Search for the cell housing the specified text and yield its [X, Y] center coordinate. 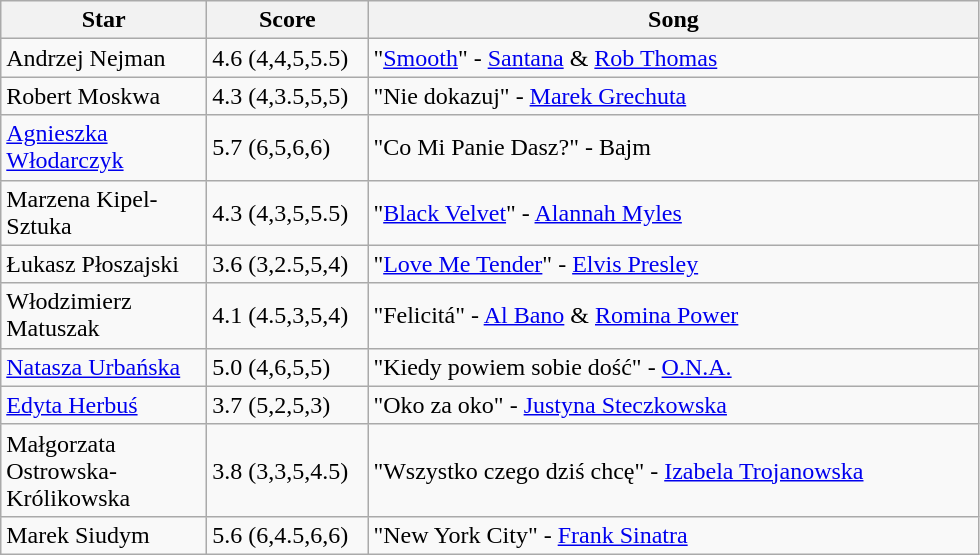
3.8 (3,3,5,4.5) [288, 470]
"Kiedy powiem sobie dość" - O.N.A. [674, 367]
5.7 (6,5,6,6) [288, 148]
Agnieszka Włodarczyk [104, 148]
"Felicitá" - Al Bano & Romina Power [674, 316]
Robert Moskwa [104, 96]
Marek Siudym [104, 535]
"Black Velvet" - Alannah Myles [674, 212]
"Wszystko czego dziś chcę" - Izabela Trojanowska [674, 470]
"Nie dokazuj" - Marek Grechuta [674, 96]
Natasza Urbańska [104, 367]
Włodzimierz Matuszak [104, 316]
5.0 (4,6,5,5) [288, 367]
Andrzej Nejman [104, 58]
4.1 (4.5,3,5,4) [288, 316]
"New York City" - Frank Sinatra [674, 535]
"Love Me Tender" - Elvis Presley [674, 264]
Marzena Kipel-Sztuka [104, 212]
4.3 (4,3,5,5.5) [288, 212]
3.6 (3,2.5,5,4) [288, 264]
"Oko za oko" - Justyna Steczkowska [674, 405]
4.3 (4,3.5,5,5) [288, 96]
"Smooth" - Santana & Rob Thomas [674, 58]
Edyta Herbuś [104, 405]
Song [674, 20]
3.7 (5,2,5,3) [288, 405]
5.6 (6,4.5,6,6) [288, 535]
Łukasz Płoszajski [104, 264]
Małgorzata Ostrowska-Królikowska [104, 470]
"Co Mi Panie Dasz?" - Bajm [674, 148]
Star [104, 20]
4.6 (4,4,5,5.5) [288, 58]
Score [288, 20]
